Identify which cell holds the provided text, then report its [X, Y] central coordinate. 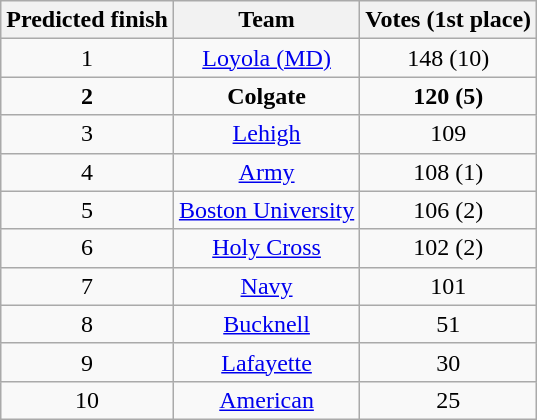
8 [88, 324]
148 (10) [448, 58]
Team [266, 20]
25 [448, 400]
9 [88, 362]
Navy [266, 286]
American [266, 400]
Holy Cross [266, 248]
4 [88, 172]
30 [448, 362]
2 [88, 96]
120 (5) [448, 96]
Colgate [266, 96]
Boston University [266, 210]
106 (2) [448, 210]
5 [88, 210]
Loyola (MD) [266, 58]
109 [448, 134]
Lehigh [266, 134]
Predicted finish [88, 20]
101 [448, 286]
Lafayette [266, 362]
3 [88, 134]
7 [88, 286]
102 (2) [448, 248]
10 [88, 400]
51 [448, 324]
108 (1) [448, 172]
6 [88, 248]
1 [88, 58]
Votes (1st place) [448, 20]
Bucknell [266, 324]
Army [266, 172]
